Return the (x, y) coordinate for the center point of the cell that contains the specified text.  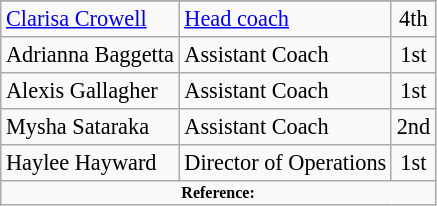
4th (413, 19)
Reference: (218, 192)
Adrianna Baggetta (90, 55)
Alexis Gallagher (90, 90)
Mysha Sataraka (90, 126)
Clarisa Crowell (90, 19)
Director of Operations (285, 162)
2nd (413, 126)
Head coach (285, 19)
Haylee Hayward (90, 162)
